Search for the cell housing the specified text and yield its (X, Y) center coordinate. 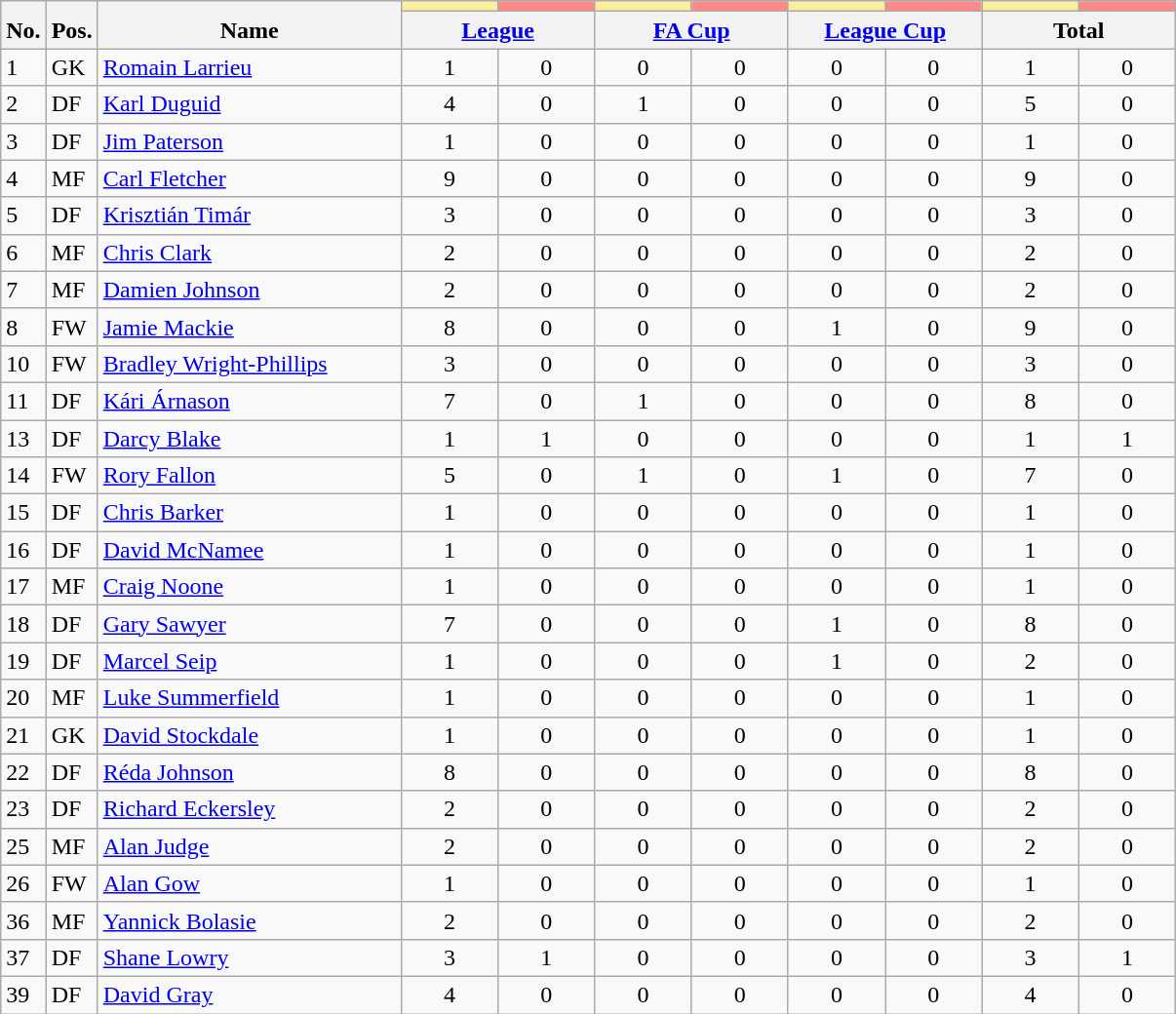
Richard Eckersley (250, 809)
David McNamee (250, 550)
Romain Larrieu (250, 67)
Total (1078, 30)
10 (23, 364)
League Cup (885, 30)
Alan Judge (250, 846)
Kári Árnason (250, 401)
Name (250, 25)
David Gray (250, 994)
36 (23, 920)
18 (23, 624)
Gary Sawyer (250, 624)
Chris Barker (250, 513)
Luke Summerfield (250, 698)
17 (23, 587)
37 (23, 957)
Réda Johnson (250, 772)
23 (23, 809)
Karl Duguid (250, 104)
Jamie Mackie (250, 327)
FA Cup (692, 30)
22 (23, 772)
David Stockdale (250, 735)
Shane Lowry (250, 957)
16 (23, 550)
Marcel Seip (250, 661)
25 (23, 846)
Bradley Wright-Phillips (250, 364)
11 (23, 401)
Jim Paterson (250, 141)
19 (23, 661)
Yannick Bolasie (250, 920)
Darcy Blake (250, 438)
21 (23, 735)
Rory Fallon (250, 476)
Alan Gow (250, 883)
Damien Johnson (250, 290)
Pos. (72, 25)
15 (23, 513)
No. (23, 25)
39 (23, 994)
14 (23, 476)
Chris Clark (250, 253)
Carl Fletcher (250, 178)
Craig Noone (250, 587)
13 (23, 438)
Krisztián Timár (250, 215)
6 (23, 253)
26 (23, 883)
20 (23, 698)
League (497, 30)
